Extract the (x, y) coordinate from the center of the cell holding the provided text.  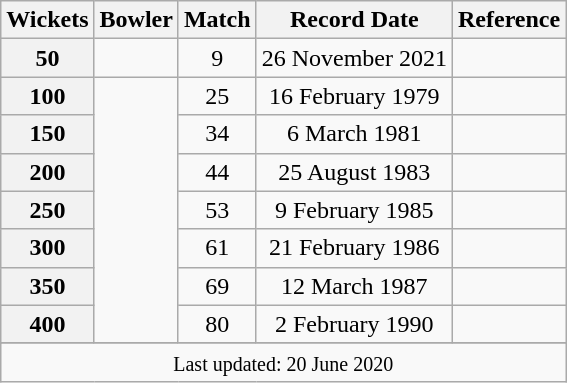
26 November 2021 (354, 58)
2 February 1990 (354, 324)
69 (217, 286)
150 (48, 134)
9 (217, 58)
50 (48, 58)
44 (217, 172)
25 August 1983 (354, 172)
Wickets (48, 20)
53 (217, 210)
300 (48, 248)
21 February 1986 (354, 248)
80 (217, 324)
Record Date (354, 20)
400 (48, 324)
350 (48, 286)
9 February 1985 (354, 210)
Last updated: 20 June 2020 (284, 362)
61 (217, 248)
Match (217, 20)
12 March 1987 (354, 286)
100 (48, 96)
6 March 1981 (354, 134)
25 (217, 96)
16 February 1979 (354, 96)
250 (48, 210)
34 (217, 134)
200 (48, 172)
Bowler (136, 20)
Reference (508, 20)
